Return (X, Y) of the center of cell containing provided text 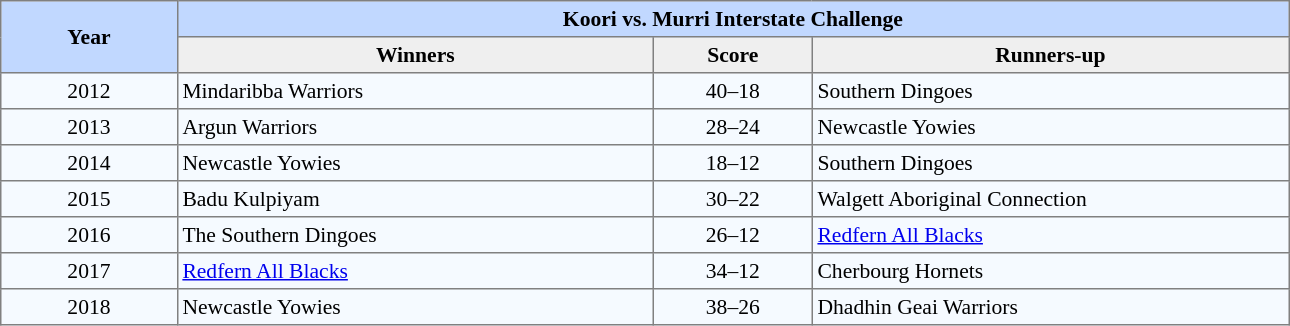
2012 (89, 91)
30–22 (732, 199)
Koori vs. Murri Interstate Challenge (732, 19)
28–24 (732, 127)
Dhadhin Geai Warriors (1050, 307)
2017 (89, 271)
Cherbourg Hornets (1050, 271)
2018 (89, 307)
Runners-up (1050, 55)
Year (89, 37)
Argun Warriors (415, 127)
Score (732, 55)
38–26 (732, 307)
Badu Kulpiyam (415, 199)
26–12 (732, 235)
2014 (89, 163)
40–18 (732, 91)
2016 (89, 235)
Mindaribba Warriors (415, 91)
18–12 (732, 163)
2013 (89, 127)
34–12 (732, 271)
Winners (415, 55)
The Southern Dingoes (415, 235)
Walgett Aboriginal Connection (1050, 199)
2015 (89, 199)
